Capture the cell that displays the provided text and extract its [X, Y] central coordinate. 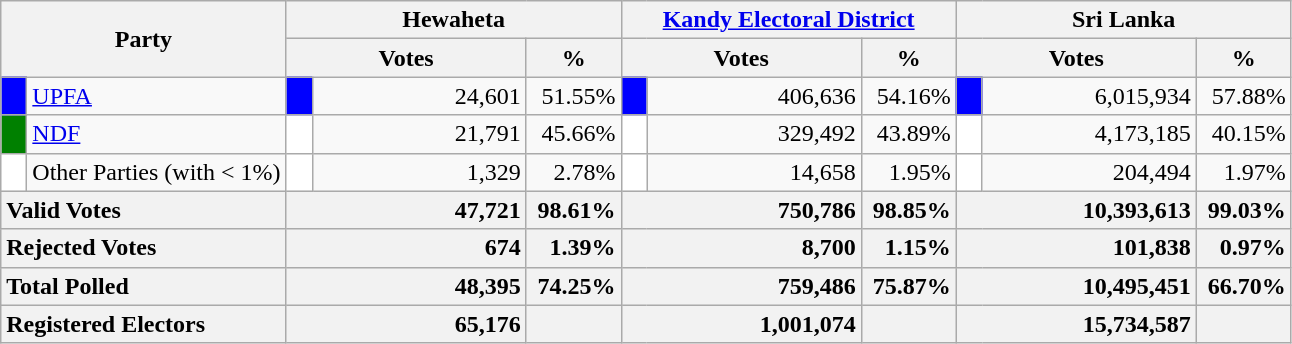
24,601 [419, 96]
47,721 [406, 210]
4,173,185 [1089, 134]
21,791 [419, 134]
Kandy Electoral District [788, 20]
750,786 [741, 210]
1,329 [419, 172]
10,393,613 [1076, 210]
Total Polled [144, 286]
75.87% [908, 286]
51.55% [574, 96]
406,636 [754, 96]
204,494 [1089, 172]
Valid Votes [144, 210]
759,486 [741, 286]
1.95% [908, 172]
66.70% [1244, 286]
10,495,451 [1076, 286]
48,395 [406, 286]
1.39% [574, 248]
8,700 [741, 248]
14,658 [754, 172]
Other Parties (with < 1%) [156, 172]
Hewaheta [454, 20]
99.03% [1244, 210]
UPFA [156, 96]
1.15% [908, 248]
15,734,587 [1076, 324]
45.66% [574, 134]
40.15% [1244, 134]
74.25% [574, 286]
Sri Lanka [1124, 20]
Rejected Votes [144, 248]
Party [144, 39]
1.97% [1244, 172]
43.89% [908, 134]
65,176 [406, 324]
98.61% [574, 210]
Registered Electors [144, 324]
98.85% [908, 210]
57.88% [1244, 96]
0.97% [1244, 248]
54.16% [908, 96]
NDF [156, 134]
2.78% [574, 172]
6,015,934 [1089, 96]
101,838 [1076, 248]
674 [406, 248]
1,001,074 [741, 324]
329,492 [754, 134]
